Determine the (x, y) coordinate at the center of the cell enclosing the given text.  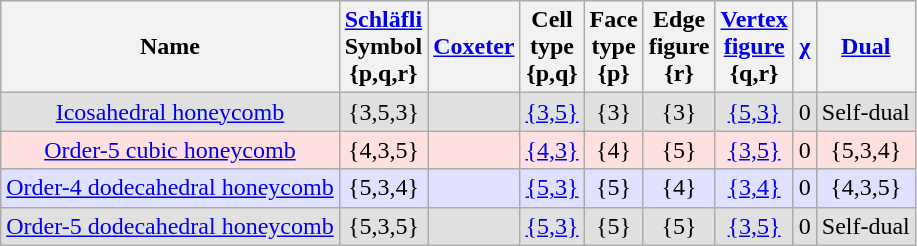
Celltype{p,q} (552, 47)
Coxeter (474, 47)
Name (170, 47)
SchläfliSymbol{p,q,r} (383, 47)
Icosahedral honeycomb (170, 112)
Facetype{p} (614, 47)
Order-5 cubic honeycomb (170, 150)
Order-4 dodecahedral honeycomb (170, 188)
Dual (866, 47)
χ (804, 47)
Edgefigure{r} (679, 47)
Vertexfigure{q,r} (754, 47)
{3,5,3} (383, 112)
{3,4} (754, 188)
Order-5 dodecahedral honeycomb (170, 226)
{5,3,5} (383, 226)
{4,3} (552, 150)
